Output the (X, Y) coordinate of the center of the cell containing the given text.  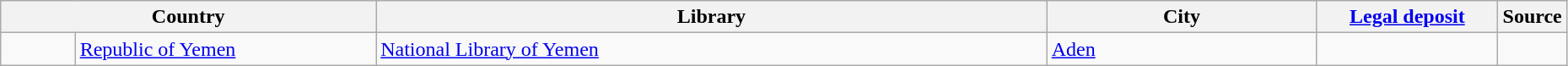
Legal deposit (1407, 17)
Source (1532, 17)
National Library of Yemen (712, 49)
Country (189, 17)
Republic of Yemen (226, 49)
Aden (1182, 49)
Library (712, 17)
City (1182, 17)
